Return [X, Y] of the center of cell containing provided text 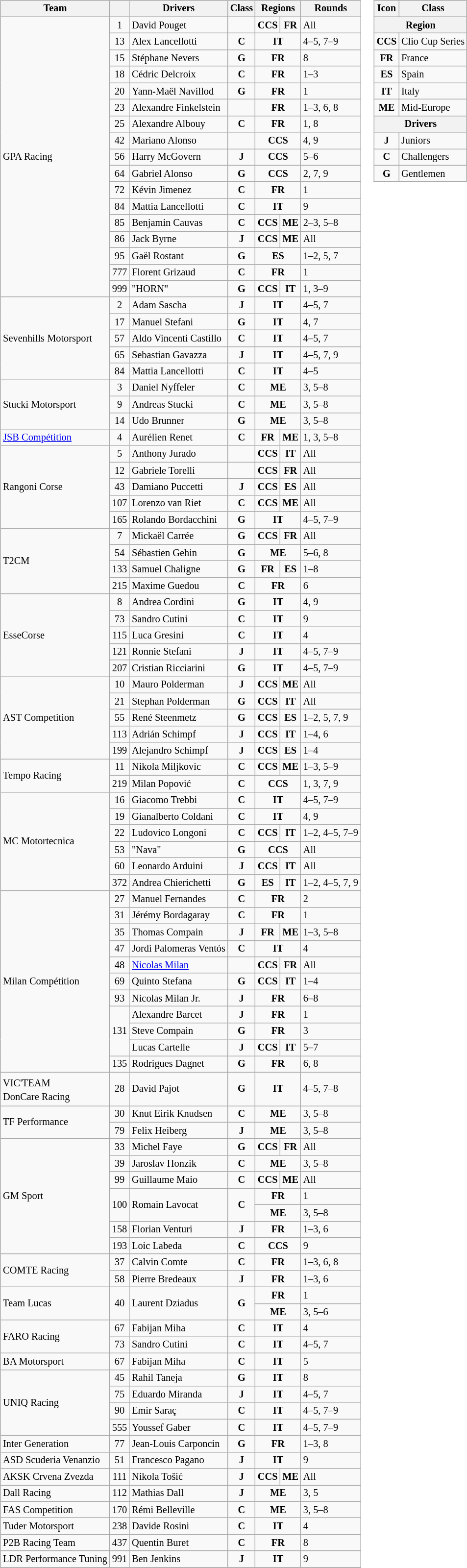
10 [120, 685]
Tuder Motorsport [55, 1526]
1–2, 4–5, 7–9 [331, 833]
53 [120, 850]
Harry McGovern [178, 157]
Manuel Fernandes [178, 899]
5–7 [331, 1048]
Daniel Nyffeler [178, 388]
77 [120, 1444]
372 [120, 882]
Cédric Delcroix [178, 74]
991 [120, 1559]
158 [120, 1229]
Jaroslav Honzik [178, 1164]
Mauro Polderman [178, 685]
Italy [433, 91]
Nikola Tošić [178, 1477]
219 [120, 784]
ASD Scuderia Venanzio [55, 1460]
Rangoni Corse [55, 487]
Gabriel Alonso [178, 173]
1–3 [331, 74]
60 [120, 866]
Ludovico Longoni [178, 833]
1, 3–9 [331, 289]
Gentlemen [433, 173]
Adrián Schimpf [178, 735]
5–6 [331, 157]
86 [120, 240]
1, 3, 5–8 [331, 438]
Team [55, 9]
Stucki Motorsport [55, 405]
40 [120, 1303]
Cristian Ricciarini [178, 668]
Mickaël Carrée [178, 537]
Romain Lavocat [178, 1204]
14 [120, 421]
113 [120, 735]
57 [120, 339]
Quinto Stefana [178, 981]
1–8 [331, 569]
EsseCorse [55, 635]
Stéphane Nevers [178, 58]
GM Sport [55, 1197]
Kévin Jimenez [178, 190]
Stephan Polderman [178, 701]
215 [120, 586]
Steve Compain [178, 1031]
1–2, 5, 7 [331, 256]
COMTE Racing [55, 1270]
39 [120, 1164]
Leonardo Arduini [178, 866]
Milan Popović [178, 784]
22 [120, 833]
Regions [278, 9]
Juniors [433, 141]
Region [420, 25]
64 [120, 173]
Mid-Europe [433, 108]
6–8 [331, 998]
15 [120, 58]
56 [120, 157]
Alejandro Schimpf [178, 751]
Lucas Cartelle [178, 1048]
Knut Eirik Knudsen [178, 1114]
Davide Rosini [178, 1526]
Youssef Gaber [178, 1427]
Alexandre Albouy [178, 124]
1–2, 5, 7, 9 [331, 718]
Gabriele Torelli [178, 470]
199 [120, 751]
Rahil Taneja [178, 1378]
Emir Saraç [178, 1411]
23 [120, 108]
6 [331, 586]
107 [120, 503]
777 [120, 272]
12 [120, 470]
FARO Racing [55, 1337]
UNIQ Racing [55, 1402]
David Pajot [178, 1089]
16 [120, 800]
27 [120, 899]
Aurélien Renet [178, 438]
133 [120, 569]
170 [120, 1510]
30 [120, 1114]
Alexandre Barcet [178, 1015]
JSB Compétition [55, 438]
11 [120, 767]
3, 5 [331, 1494]
Felix Heiberg [178, 1130]
Damiano Puccetti [178, 487]
FAS Competition [55, 1510]
4–5 [331, 371]
55 [120, 718]
Francesco Pagano [178, 1460]
115 [120, 636]
VIC'TEAM DonCare Racing [55, 1089]
42 [120, 141]
Alexandre Finkelstein [178, 108]
95 [120, 256]
2, 7, 9 [331, 173]
1, 8 [331, 124]
193 [120, 1246]
Ben Jenkins [178, 1559]
"Nava" [178, 850]
Adam Sascha [178, 305]
79 [120, 1130]
Mathias Dall [178, 1494]
Challengers [433, 157]
Udo Brunner [178, 421]
35 [120, 932]
Nicolas Milan [178, 965]
45 [120, 1378]
Giacomo Trebbi [178, 800]
4, 7 [331, 322]
Inter Generation [55, 1444]
90 [120, 1411]
65 [120, 355]
TF Performance [55, 1122]
Sébastien Gehin [178, 553]
GPA Racing [55, 157]
Pierre Bredeaux [178, 1279]
238 [120, 1526]
6, 8 [331, 1064]
135 [120, 1064]
Milan Compétition [55, 981]
René Steenmetz [178, 718]
18 [120, 74]
AST Competition [55, 718]
4–5, 7–8 [331, 1089]
131 [120, 1031]
555 [120, 1427]
Samuel Chaligne [178, 569]
Rolando Bordacchini [178, 520]
Yann-Maël Navillod [178, 91]
LDR Performance Tuning [55, 1559]
Ronnie Stefani [178, 652]
David Pouget [178, 25]
Maxime Guedou [178, 586]
47 [120, 949]
Mariano Alonso [178, 141]
Gianalberto Coldani [178, 817]
Nicolas Milan Jr. [178, 998]
Florian Venturi [178, 1229]
Clio Cup Series [433, 42]
Sevenhills Motorsport [55, 338]
Loic Labeda [178, 1246]
BA Motorsport [55, 1361]
4–5, 7, 9 [331, 355]
25 [120, 124]
France [433, 58]
72 [120, 190]
MC Motortecnica [55, 841]
19 [120, 817]
165 [120, 520]
Manuel Stefani [178, 322]
Spain [433, 74]
13 [120, 42]
207 [120, 668]
Tempo Racing [55, 775]
121 [120, 652]
"HORN" [178, 289]
Gaël Rostant [178, 256]
111 [120, 1477]
Alex Lancellotti [178, 42]
P2B Racing Team [55, 1543]
20 [120, 91]
37 [120, 1262]
69 [120, 981]
Jérémy Bordagaray [178, 916]
1, 3, 7, 9 [331, 784]
17 [120, 322]
3, 5–6 [331, 1312]
112 [120, 1494]
Andreas Stucki [178, 404]
1–2, 4–5, 7, 9 [331, 882]
75 [120, 1395]
437 [120, 1543]
Rounds [331, 9]
Team Lucas [55, 1303]
1–4, 6 [331, 735]
Guillaume Maio [178, 1180]
1–3, 5–8 [331, 932]
7 [120, 537]
21 [120, 701]
999 [120, 289]
Andrea Chierichetti [178, 882]
Thomas Compain [178, 932]
99 [120, 1180]
Sebastian Gavazza [178, 355]
Calvin Comte [178, 1262]
2–3, 5–8 [331, 223]
Eduardo Miranda [178, 1395]
Aldo Vincenti Castillo [178, 339]
Jordi Palomeras Ventós [178, 949]
5–6, 8 [331, 553]
Rodrigues Dagnet [178, 1064]
AKSK Crvena Zvezda [55, 1477]
T2CM [55, 562]
Andrea Cordini [178, 602]
51 [120, 1460]
Jean-Louis Carponcin [178, 1444]
Dall Racing [55, 1494]
43 [120, 487]
31 [120, 916]
93 [120, 998]
48 [120, 965]
58 [120, 1279]
54 [120, 553]
Nikola Miljkovic [178, 767]
Benjamin Cauvas [178, 223]
Jack Byrne [178, 240]
Quentin Buret [178, 1543]
Luca Gresini [178, 636]
Florent Grizaud [178, 272]
Lorenzo van Riet [178, 503]
33 [120, 1147]
Icon [387, 9]
1–3, 8 [331, 1444]
100 [120, 1204]
Anthony Jurado [178, 454]
Michel Faye [178, 1147]
Rémi Belleville [178, 1510]
28 [120, 1089]
Laurent Dziadus [178, 1303]
1–3, 5–9 [331, 767]
85 [120, 223]
